Output the (X, Y) coordinate of the center of the cell containing the given text.  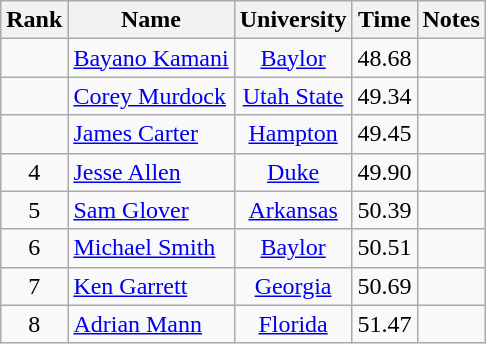
50.39 (384, 210)
Sam Glover (151, 210)
5 (34, 210)
4 (34, 172)
Ken Garrett (151, 286)
7 (34, 286)
51.47 (384, 324)
Corey Murdock (151, 96)
Utah State (293, 96)
Name (151, 20)
Arkansas (293, 210)
University (293, 20)
Rank (34, 20)
49.45 (384, 134)
50.69 (384, 286)
6 (34, 248)
Georgia (293, 286)
Bayano Kamani (151, 58)
Michael Smith (151, 248)
50.51 (384, 248)
8 (34, 324)
49.34 (384, 96)
James Carter (151, 134)
Adrian Mann (151, 324)
49.90 (384, 172)
Hampton (293, 134)
Jesse Allen (151, 172)
Duke (293, 172)
Notes (451, 20)
Time (384, 20)
48.68 (384, 58)
Florida (293, 324)
